Search for the cell housing the specified text and yield its (X, Y) center coordinate. 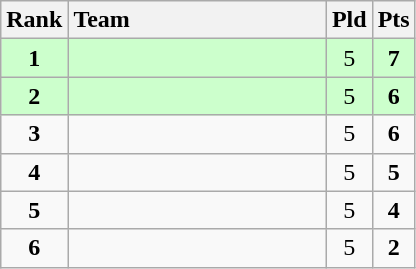
Team (198, 20)
Pts (394, 20)
Rank (34, 20)
3 (34, 134)
Pld (349, 20)
7 (394, 58)
1 (34, 58)
